Search for the cell housing the specified text and yield its [X, Y] center coordinate. 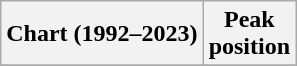
Chart (1992–2023) [102, 34]
Peakposition [249, 34]
